Pinpoint the cell where the given text exists, returning its [X, Y] midpoint coordinate. 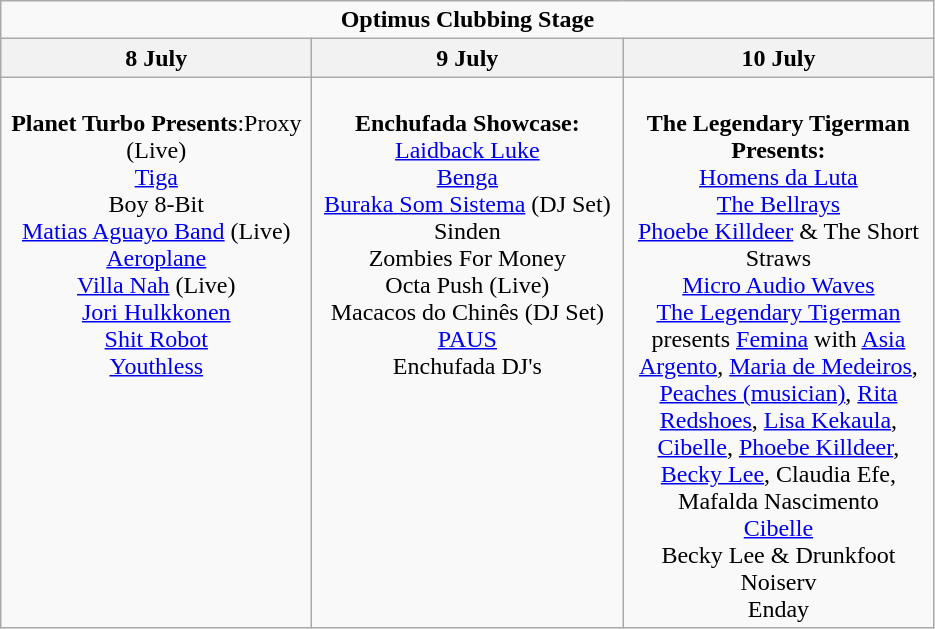
8 July [156, 58]
10 July [778, 58]
Optimus Clubbing Stage [468, 20]
9 July [468, 58]
Planet Turbo Presents:Proxy (Live)TigaBoy 8-BitMatias Aguayo Band (Live)AeroplaneVilla Nah (Live)Jori HulkkonenShit RobotYouthless [156, 352]
Enchufada Showcase:Laidback LukeBengaBuraka Som Sistema (DJ Set)SindenZombies For MoneyOcta Push (Live)Macacos do Chinês (DJ Set)PAUSEnchufada DJ's [468, 352]
